From the cell containing the given text, extract its center point as [x, y] coordinate. 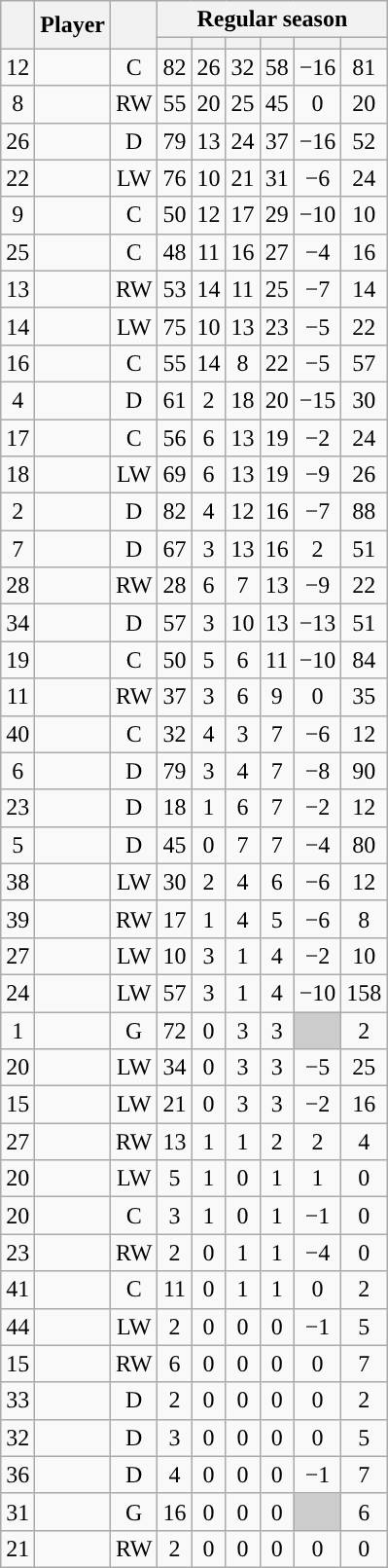
158 [364, 993]
81 [364, 67]
90 [364, 771]
33 [18, 1401]
41 [18, 1290]
36 [18, 1475]
61 [175, 400]
80 [364, 845]
Player [73, 25]
69 [175, 475]
−13 [317, 623]
67 [175, 549]
−15 [317, 400]
39 [18, 919]
53 [175, 289]
52 [364, 141]
Regular season [272, 19]
48 [175, 252]
75 [175, 326]
40 [18, 734]
29 [276, 215]
58 [276, 67]
72 [175, 1031]
84 [364, 660]
88 [364, 512]
44 [18, 1327]
38 [18, 882]
56 [175, 437]
76 [175, 178]
−8 [317, 771]
35 [364, 697]
